Search for the cell housing the specified text and yield its (x, y) center coordinate. 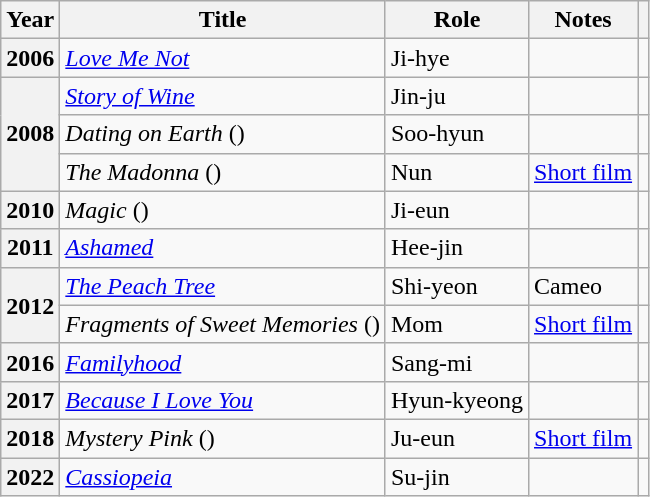
The Peach Tree (223, 286)
Role (456, 20)
Su-jin (456, 477)
Ji-eun (456, 210)
Shi-yeon (456, 286)
Story of Wine (223, 96)
2018 (30, 438)
Hyun-kyeong (456, 400)
Mystery Pink () (223, 438)
Dating on Earth () (223, 134)
2011 (30, 248)
Notes (584, 20)
Fragments of Sweet Memories () (223, 324)
Nun (456, 172)
Magic () (223, 210)
2006 (30, 58)
Ashamed (223, 248)
2012 (30, 305)
2016 (30, 362)
Love Me Not (223, 58)
2017 (30, 400)
Cassiopeia (223, 477)
Sang-mi (456, 362)
2010 (30, 210)
Mom (456, 324)
2022 (30, 477)
The Madonna () (223, 172)
Soo-hyun (456, 134)
Ju-eun (456, 438)
Ji-hye (456, 58)
Jin-ju (456, 96)
Year (30, 20)
Title (223, 20)
Because I Love You (223, 400)
Hee-jin (456, 248)
2008 (30, 134)
Cameo (584, 286)
Familyhood (223, 362)
